Return [x, y] of the center of cell containing provided text 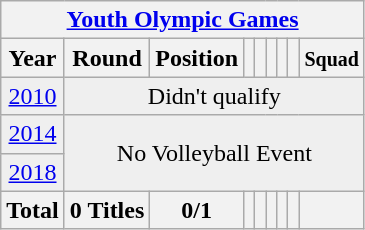
Round [107, 58]
0/1 [197, 210]
2014 [33, 134]
2018 [33, 172]
Didn't qualify [214, 96]
No Volleyball Event [214, 153]
Youth Olympic Games [183, 20]
2010 [33, 96]
Squad [332, 58]
0 Titles [107, 210]
Position [197, 58]
Year [33, 58]
Total [33, 210]
